Locate the cell with the specified text and output its (X, Y) center coordinate. 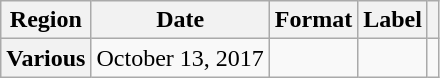
Date (180, 20)
Various (46, 58)
October 13, 2017 (180, 58)
Format (313, 20)
Label (393, 20)
Region (46, 20)
